Detect which cell encompasses the target text, then output its (x, y) center coordinate. 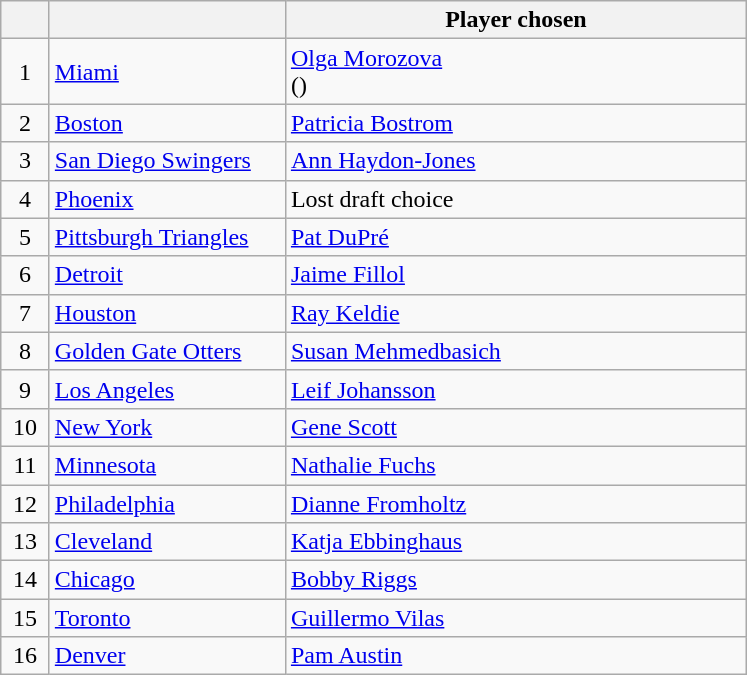
13 (26, 542)
Bobby Riggs (516, 580)
11 (26, 465)
6 (26, 275)
5 (26, 237)
Dianne Fromholtz (516, 503)
Ann Haydon-Jones (516, 161)
10 (26, 427)
4 (26, 199)
Phoenix (167, 199)
Nathalie Fuchs (516, 465)
Golden Gate Otters (167, 351)
Leif Johansson (516, 389)
Patricia Bostrom (516, 123)
14 (26, 580)
Pam Austin (516, 656)
Cleveland (167, 542)
San Diego Swingers (167, 161)
New York (167, 427)
Boston (167, 123)
Katja Ebbinghaus (516, 542)
3 (26, 161)
Olga Morozova() (516, 72)
Denver (167, 656)
Jaime Fillol (516, 275)
Chicago (167, 580)
Pat DuPré (516, 237)
Los Angeles (167, 389)
Detroit (167, 275)
8 (26, 351)
7 (26, 313)
Guillermo Vilas (516, 618)
Houston (167, 313)
1 (26, 72)
12 (26, 503)
Lost draft choice (516, 199)
Philadelphia (167, 503)
Miami (167, 72)
2 (26, 123)
Player chosen (516, 20)
Minnesota (167, 465)
Gene Scott (516, 427)
16 (26, 656)
Toronto (167, 618)
Pittsburgh Triangles (167, 237)
9 (26, 389)
Susan Mehmedbasich (516, 351)
Ray Keldie (516, 313)
15 (26, 618)
